Return (X, Y) of the center of cell containing provided text 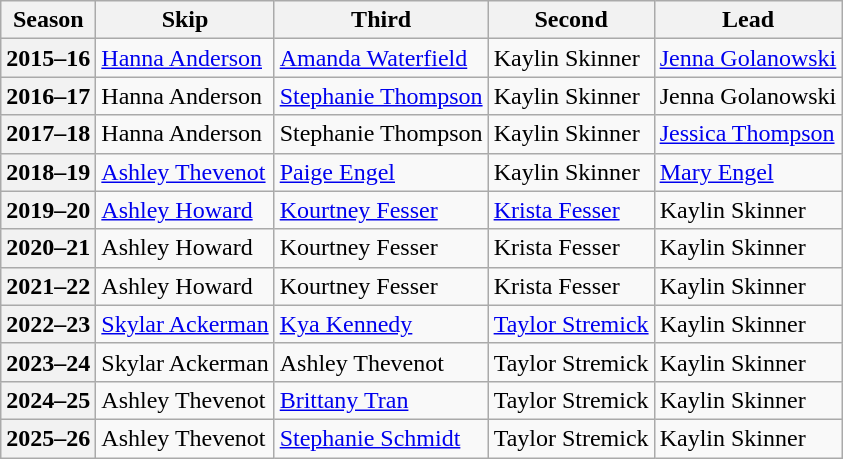
Stephanie Schmidt (381, 438)
Third (381, 20)
2022–23 (48, 324)
2020–21 (48, 248)
Second (571, 20)
2019–20 (48, 210)
Skip (185, 20)
2017–18 (48, 134)
Season (48, 20)
2025–26 (48, 438)
Paige Engel (381, 172)
2021–22 (48, 286)
2024–25 (48, 400)
Lead (748, 20)
2023–24 (48, 362)
Jessica Thompson (748, 134)
Amanda Waterfield (381, 58)
Brittany Tran (381, 400)
2018–19 (48, 172)
2016–17 (48, 96)
Kya Kennedy (381, 324)
Mary Engel (748, 172)
2015–16 (48, 58)
